Pinpoint the cell where the given text exists, returning its [X, Y] midpoint coordinate. 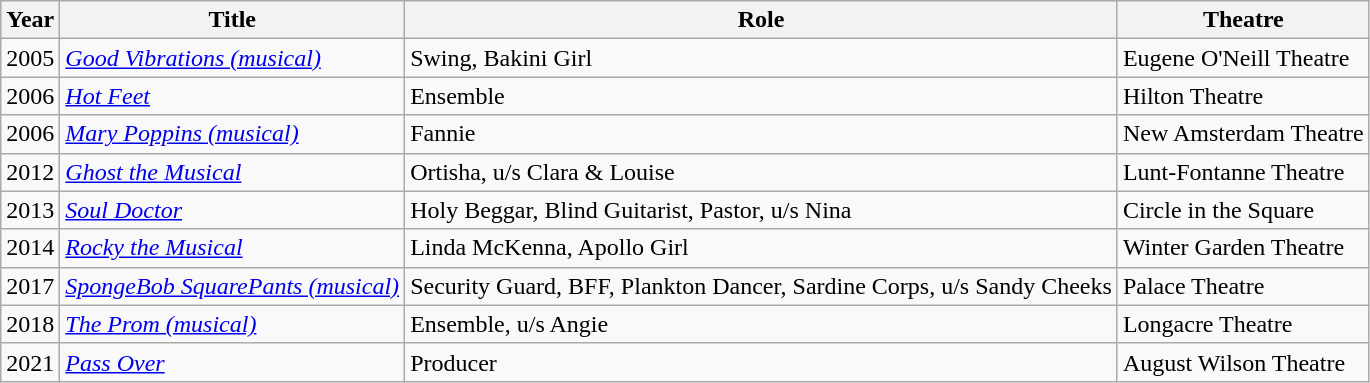
August Wilson Theatre [1243, 362]
Theatre [1243, 20]
New Amsterdam Theatre [1243, 134]
Title [232, 20]
Producer [762, 362]
Ensemble [762, 96]
Hilton Theatre [1243, 96]
Linda McKenna, Apollo Girl [762, 248]
2017 [30, 286]
2005 [30, 58]
Palace Theatre [1243, 286]
Winter Garden Theatre [1243, 248]
2018 [30, 324]
2013 [30, 210]
Ghost the Musical [232, 172]
SpongeBob SquarePants (musical) [232, 286]
Good Vibrations (musical) [232, 58]
2012 [30, 172]
The Prom (musical) [232, 324]
2014 [30, 248]
Hot Feet [232, 96]
Year [30, 20]
Pass Over [232, 362]
Security Guard, BFF, Plankton Dancer, Sardine Corps, u/s Sandy Cheeks [762, 286]
Rocky the Musical [232, 248]
Mary Poppins (musical) [232, 134]
Role [762, 20]
Lunt-Fontanne Theatre [1243, 172]
2021 [30, 362]
Longacre Theatre [1243, 324]
Soul Doctor [232, 210]
Ensemble, u/s Angie [762, 324]
Fannie [762, 134]
Ortisha, u/s Clara & Louise [762, 172]
Eugene O'Neill Theatre [1243, 58]
Holy Beggar, Blind Guitarist, Pastor, u/s Nina [762, 210]
Circle in the Square [1243, 210]
Swing, Bakini Girl [762, 58]
